Return the [x, y] coordinate for the center point of the cell that contains the specified text.  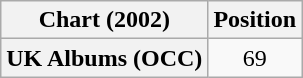
Chart (2002) [104, 20]
UK Albums (OCC) [104, 58]
69 [255, 58]
Position [255, 20]
